Capture the cell that displays the provided text and extract its [X, Y] central coordinate. 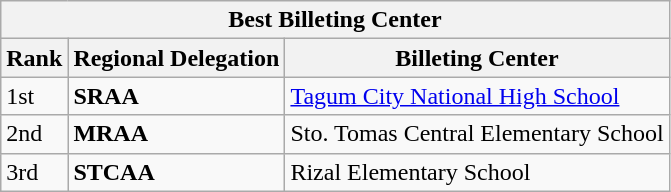
Rizal Elementary School [477, 172]
2nd [34, 134]
Best Billeting Center [335, 20]
1st [34, 96]
3rd [34, 172]
Sto. Tomas Central Elementary School [477, 134]
Billeting Center [477, 58]
STCAA [176, 172]
Rank [34, 58]
Tagum City National High School [477, 96]
Regional Delegation [176, 58]
SRAA [176, 96]
MRAA [176, 134]
